Extract the (x, y) coordinate from the center of the cell holding the provided text.  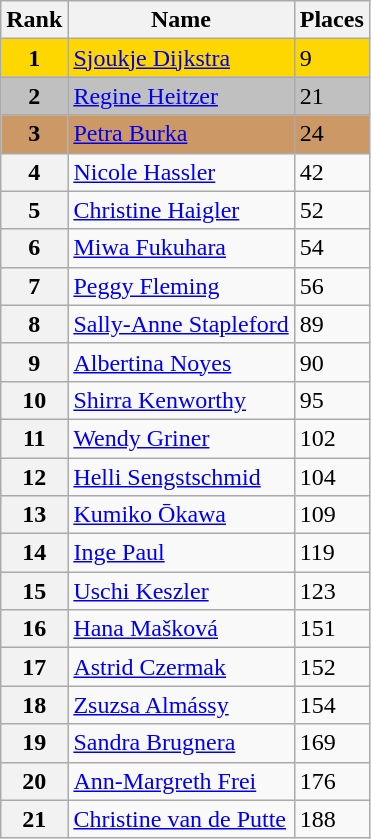
Shirra Kenworthy (181, 400)
20 (34, 781)
56 (332, 286)
52 (332, 210)
102 (332, 438)
Christine van de Putte (181, 819)
24 (332, 134)
Name (181, 20)
Hana Mašková (181, 629)
Petra Burka (181, 134)
3 (34, 134)
95 (332, 400)
17 (34, 667)
5 (34, 210)
54 (332, 248)
Albertina Noyes (181, 362)
Peggy Fleming (181, 286)
Sally-Anne Stapleford (181, 324)
169 (332, 743)
7 (34, 286)
10 (34, 400)
13 (34, 515)
Uschi Keszler (181, 591)
12 (34, 477)
15 (34, 591)
Places (332, 20)
Rank (34, 20)
14 (34, 553)
Sjoukje Dijkstra (181, 58)
Christine Haigler (181, 210)
Wendy Griner (181, 438)
4 (34, 172)
19 (34, 743)
1 (34, 58)
Zsuzsa Almássy (181, 705)
Kumiko Ōkawa (181, 515)
18 (34, 705)
90 (332, 362)
8 (34, 324)
104 (332, 477)
Astrid Czermak (181, 667)
154 (332, 705)
176 (332, 781)
42 (332, 172)
Inge Paul (181, 553)
151 (332, 629)
11 (34, 438)
Nicole Hassler (181, 172)
6 (34, 248)
Helli Sengstschmid (181, 477)
Sandra Brugnera (181, 743)
Miwa Fukuhara (181, 248)
119 (332, 553)
89 (332, 324)
Regine Heitzer (181, 96)
188 (332, 819)
152 (332, 667)
2 (34, 96)
16 (34, 629)
123 (332, 591)
Ann-Margreth Frei (181, 781)
109 (332, 515)
